From the cell containing the given text, extract its center point as (x, y) coordinate. 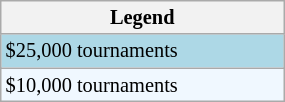
Legend (142, 17)
$25,000 tournaments (142, 51)
$10,000 tournaments (142, 85)
